Scan for the cell matching the given text and deliver its (X, Y) coordinate at center. 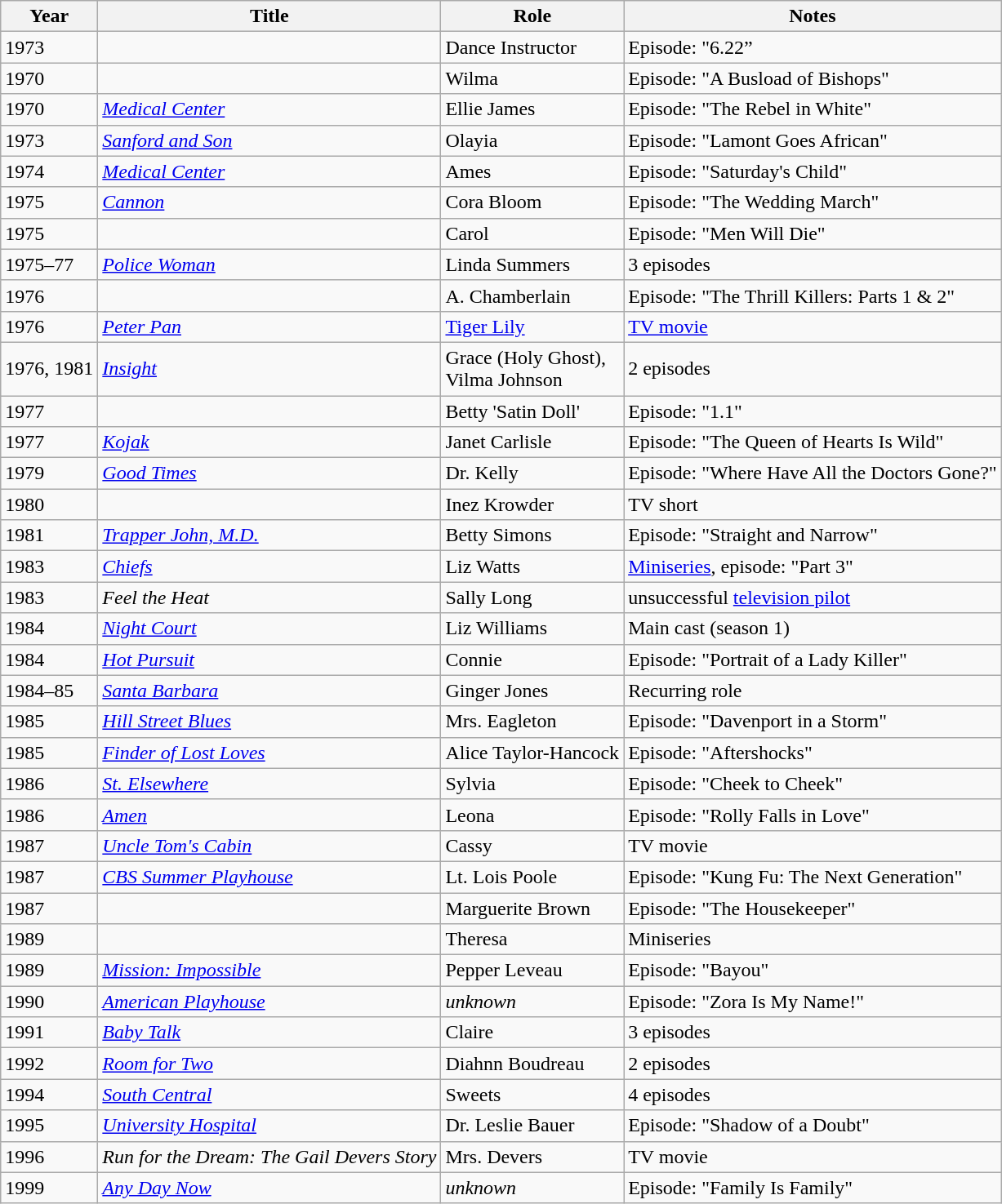
Episode: "Cheek to Cheek" (813, 784)
Alice Taylor-Hancock (532, 753)
Betty 'Satin Doll' (532, 411)
Santa Barbara (269, 691)
Mrs. Eagleton (532, 722)
Room for Two (269, 1064)
Good Times (269, 473)
Sweets (532, 1095)
1975–77 (49, 264)
Episode: "Men Will Die" (813, 233)
Ellie James (532, 109)
Cannon (269, 202)
Sally Long (532, 598)
American Playhouse (269, 1002)
Cassy (532, 846)
Ames (532, 171)
1994 (49, 1095)
Janet Carlisle (532, 442)
4 episodes (813, 1095)
Connie (532, 660)
St. Elsewhere (269, 784)
Episode: "The Queen of Hearts Is Wild" (813, 442)
Main cast (season 1) (813, 629)
Episode: "Zora Is My Name!" (813, 1002)
Episode: "Straight and Narrow" (813, 535)
Episode: "The Wedding March" (813, 202)
Liz Watts (532, 566)
Dr. Kelly (532, 473)
Episode: "The Housekeeper" (813, 909)
1981 (49, 535)
Pepper Leveau (532, 971)
Recurring role (813, 691)
Betty Simons (532, 535)
1976, 1981 (49, 369)
Inez Krowder (532, 504)
1999 (49, 1188)
Title (269, 16)
Notes (813, 16)
Episode: "Davenport in a Storm" (813, 722)
1990 (49, 1002)
1995 (49, 1126)
Baby Talk (269, 1033)
1980 (49, 504)
Trapper John, M.D. (269, 535)
Run for the Dream: The Gail Devers Story (269, 1157)
Sylvia (532, 784)
Episode: "Lamont Goes African" (813, 140)
1996 (49, 1157)
Amen (269, 815)
CBS Summer Playhouse (269, 877)
1992 (49, 1064)
Episode: "The Rebel in White" (813, 109)
Chiefs (269, 566)
Lt. Lois Poole (532, 877)
University Hospital (269, 1126)
Episode: "Shadow of a Doubt" (813, 1126)
Marguerite Brown (532, 909)
Episode: "Where Have All the Doctors Gone?" (813, 473)
TV short (813, 504)
Episode: "Saturday's Child" (813, 171)
Night Court (269, 629)
1974 (49, 171)
Hot Pursuit (269, 660)
Episode: "Portrait of a Lady Killer" (813, 660)
Episode: "6.22” (813, 47)
Liz Williams (532, 629)
South Central (269, 1095)
Cora Bloom (532, 202)
Miniseries, episode: "Part 3" (813, 566)
Role (532, 16)
Any Day Now (269, 1188)
1984–85 (49, 691)
Episode: "1.1" (813, 411)
unsuccessful television pilot (813, 598)
1979 (49, 473)
Episode: "Kung Fu: The Next Generation" (813, 877)
Episode: "Aftershocks" (813, 753)
Episode: "A Busload of Bishops" (813, 78)
Episode: "Family Is Family" (813, 1188)
Carol (532, 233)
Uncle Tom's Cabin (269, 846)
Olayia (532, 140)
Dance Instructor (532, 47)
Grace (Holy Ghost),Vilma Johnson (532, 369)
Episode: "The Thrill Killers: Parts 1 & 2" (813, 295)
Theresa (532, 940)
Episode: "Bayou" (813, 971)
Peter Pan (269, 327)
Sanford and Son (269, 140)
Hill Street Blues (269, 722)
Wilma (532, 78)
Dr. Leslie Bauer (532, 1126)
Leona (532, 815)
Feel the Heat (269, 598)
Claire (532, 1033)
Miniseries (813, 940)
Finder of Lost Loves (269, 753)
Year (49, 16)
Linda Summers (532, 264)
Tiger Lily (532, 327)
Diahnn Boudreau (532, 1064)
A. Chamberlain (532, 295)
Mission: Impossible (269, 971)
Ginger Jones (532, 691)
1991 (49, 1033)
Mrs. Devers (532, 1157)
Episode: "Rolly Falls in Love" (813, 815)
Police Woman (269, 264)
Kojak (269, 442)
Insight (269, 369)
